Capture the cell that displays the provided text and extract its [X, Y] central coordinate. 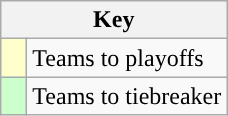
Teams to tiebreaker [127, 96]
Teams to playoffs [127, 58]
Key [114, 20]
